Identify which cell holds the provided text, then report its (X, Y) central coordinate. 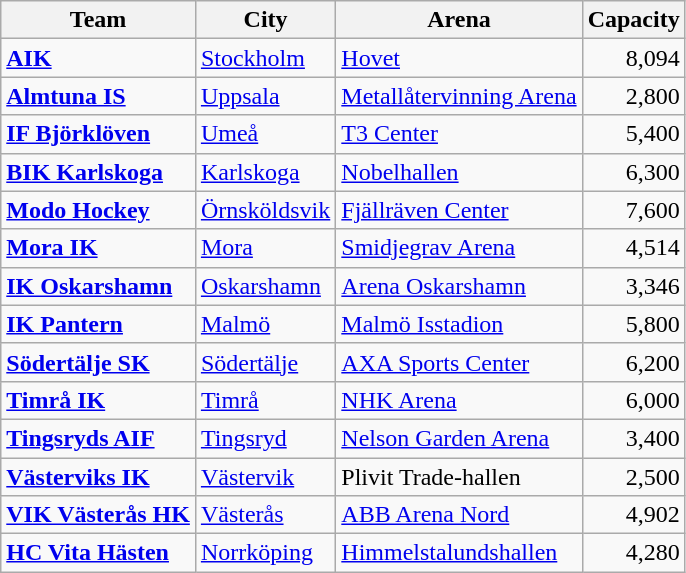
Arena (459, 20)
Nelson Garden Arena (459, 438)
Norrköping (265, 553)
Umeå (265, 134)
Mora (265, 248)
6,300 (634, 172)
Almtuna IS (98, 96)
AIK (98, 58)
8,094 (634, 58)
Himmelstalundshallen (459, 553)
Malmö Isstadion (459, 324)
Uppsala (265, 96)
7,600 (634, 210)
Smidjegrav Arena (459, 248)
Oskarshamn (265, 286)
Arena Oskarshamn (459, 286)
Timrå (265, 400)
Karlskoga (265, 172)
Hovet (459, 58)
HC Vita Hästen (98, 553)
IK Oskarshamn (98, 286)
ABB Arena Nord (459, 515)
6,200 (634, 362)
NHK Arena (459, 400)
Modo Hockey (98, 210)
6,000 (634, 400)
4,280 (634, 553)
5,800 (634, 324)
Västerviks IK (98, 477)
Plivit Trade-hallen (459, 477)
Södertälje SK (98, 362)
2,800 (634, 96)
Mora IK (98, 248)
Fjällräven Center (459, 210)
3,346 (634, 286)
Timrå IK (98, 400)
Team (98, 20)
Capacity (634, 20)
City (265, 20)
3,400 (634, 438)
Metallåtervinning Arena (459, 96)
Stockholm (265, 58)
Tingsryds AIF (98, 438)
BIK Karlskoga (98, 172)
4,902 (634, 515)
IK Pantern (98, 324)
Västervik (265, 477)
2,500 (634, 477)
Västerås (265, 515)
Örnsköldsvik (265, 210)
4,514 (634, 248)
IF Björklöven (98, 134)
Södertälje (265, 362)
VIK Västerås HK (98, 515)
T3 Center (459, 134)
5,400 (634, 134)
Tingsryd (265, 438)
AXA Sports Center (459, 362)
Malmö (265, 324)
Nobelhallen (459, 172)
